Determine the [x, y] coordinate at the center of the cell enclosing the given text.  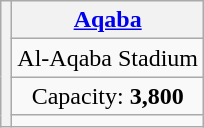
Aqaba [108, 20]
Al-Aqaba Stadium [108, 58]
Capacity: 3,800 [108, 96]
